Identify which cell holds the provided text, then report its (X, Y) central coordinate. 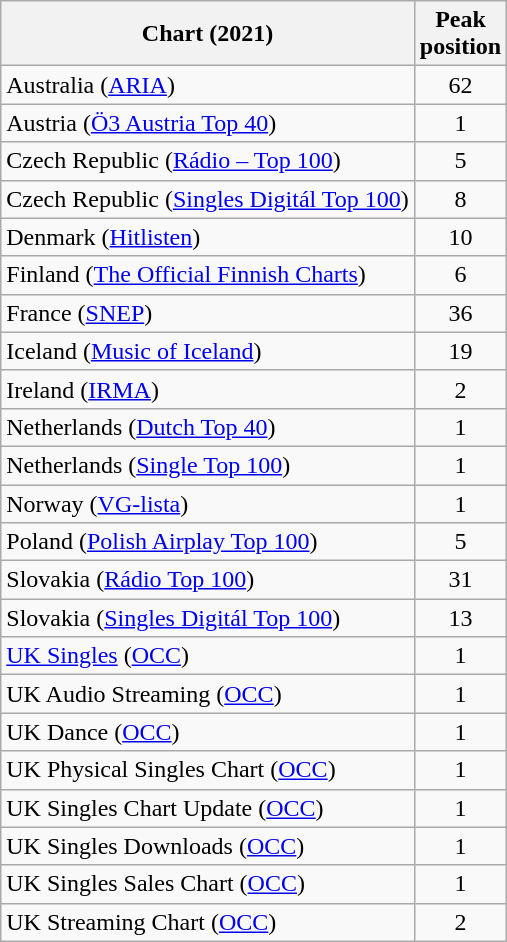
36 (460, 313)
Finland (The Official Finnish Charts) (208, 275)
31 (460, 580)
Iceland (Music of Iceland) (208, 351)
UK Singles Downloads (OCC) (208, 846)
6 (460, 275)
Slovakia (Singles Digitál Top 100) (208, 618)
Netherlands (Dutch Top 40) (208, 427)
Australia (ARIA) (208, 85)
Norway (VG-lista) (208, 503)
UK Audio Streaming (OCC) (208, 694)
Chart (2021) (208, 34)
UK Singles Sales Chart (OCC) (208, 884)
Poland (Polish Airplay Top 100) (208, 542)
62 (460, 85)
Ireland (IRMA) (208, 389)
UK Streaming Chart (OCC) (208, 922)
13 (460, 618)
Czech Republic (Singles Digitál Top 100) (208, 199)
Slovakia (Rádio Top 100) (208, 580)
10 (460, 237)
Peakposition (460, 34)
Czech Republic (Rádio – Top 100) (208, 161)
Austria (Ö3 Austria Top 40) (208, 123)
UK Dance (OCC) (208, 732)
Denmark (Hitlisten) (208, 237)
8 (460, 199)
UK Singles (OCC) (208, 656)
France (SNEP) (208, 313)
UK Physical Singles Chart (OCC) (208, 770)
Netherlands (Single Top 100) (208, 465)
UK Singles Chart Update (OCC) (208, 808)
19 (460, 351)
